Locate the cell with the specified text and output its [X, Y] center coordinate. 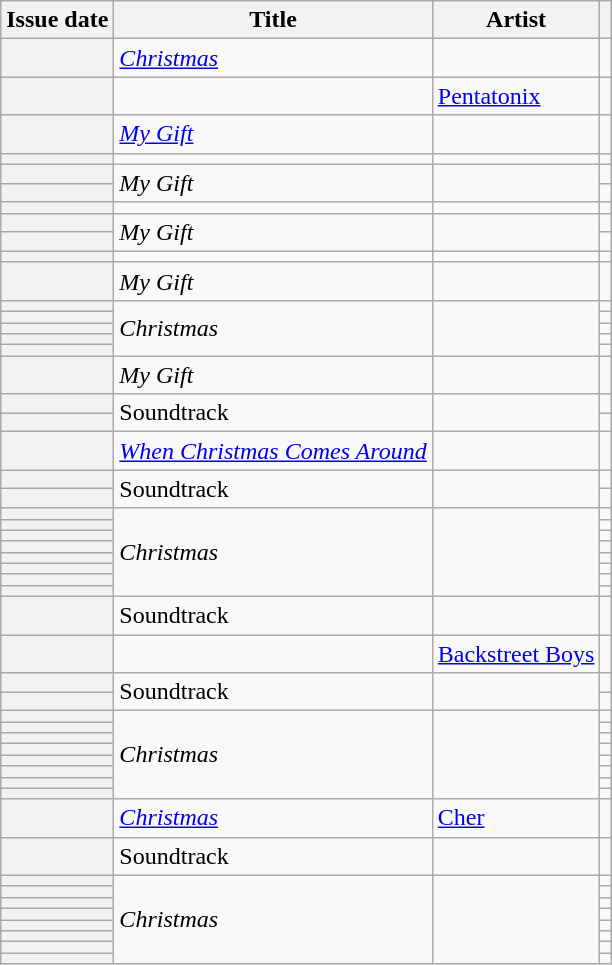
Artist [516, 20]
Pentatonix [516, 96]
When Christmas Comes Around [273, 451]
Backstreet Boys [516, 653]
Issue date [58, 20]
Title [273, 20]
Cher [516, 818]
